Extract the (x, y) coordinate from the center of the cell holding the provided text.  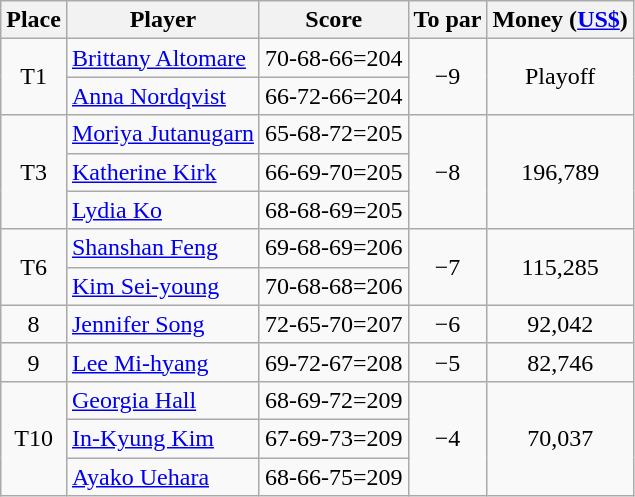
65-68-72=205 (334, 134)
T6 (34, 267)
196,789 (560, 172)
−7 (448, 267)
82,746 (560, 362)
68-69-72=209 (334, 400)
92,042 (560, 324)
Katherine Kirk (162, 172)
Kim Sei-young (162, 286)
70,037 (560, 438)
70-68-66=204 (334, 58)
66-72-66=204 (334, 96)
115,285 (560, 267)
−8 (448, 172)
67-69-73=209 (334, 438)
70-68-68=206 (334, 286)
Money (US$) (560, 20)
T1 (34, 77)
Ayako Uehara (162, 477)
T3 (34, 172)
66-69-70=205 (334, 172)
−9 (448, 77)
Player (162, 20)
Shanshan Feng (162, 248)
72-65-70=207 (334, 324)
To par (448, 20)
68-68-69=205 (334, 210)
Playoff (560, 77)
−6 (448, 324)
T10 (34, 438)
−4 (448, 438)
Brittany Altomare (162, 58)
68-66-75=209 (334, 477)
Georgia Hall (162, 400)
In-Kyung Kim (162, 438)
69-72-67=208 (334, 362)
Lydia Ko (162, 210)
Score (334, 20)
Lee Mi-hyang (162, 362)
Place (34, 20)
9 (34, 362)
8 (34, 324)
Anna Nordqvist (162, 96)
Moriya Jutanugarn (162, 134)
69-68-69=206 (334, 248)
Jennifer Song (162, 324)
−5 (448, 362)
